Output the (x, y) coordinate of the center of the cell containing the given text.  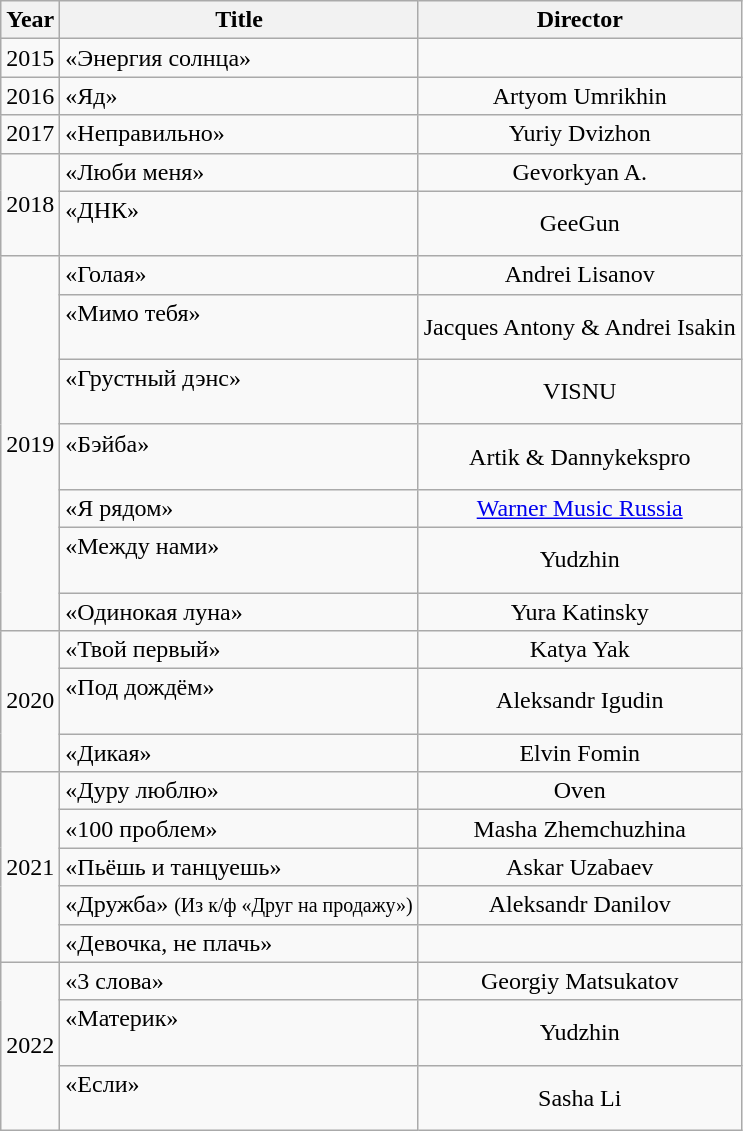
2020 (30, 702)
Director (580, 20)
«Люби меня» (239, 172)
Masha Zhemchuzhina (580, 829)
«ДНК» (239, 224)
«Неправильно» (239, 134)
VISNU (580, 392)
2015 (30, 58)
Title (239, 20)
Artik & Dannykekspro (580, 456)
«Дружба» (Из к/ф «Друг на продажу») (239, 905)
Gevorkyan A. (580, 172)
«3 слова» (239, 981)
Oven (580, 791)
«Бэйба» (239, 456)
2022 (30, 1046)
Katya Yak (580, 650)
2019 (30, 443)
«Голая» (239, 275)
Askar Uzabaev (580, 867)
Aleksandr Igudin (580, 702)
«Энергия солнца» (239, 58)
Andrei Lisanov (580, 275)
«Мимо тебя» (239, 326)
Yuriy Dvizhon (580, 134)
2021 (30, 867)
«Твой первый» (239, 650)
«Грустный дэнс» (239, 392)
Elvin Fomin (580, 753)
«Пьёшь и танцуешь» (239, 867)
«Одинокая луна» (239, 611)
Year (30, 20)
«Под дождём» (239, 702)
2017 (30, 134)
Artyom Umrikhin (580, 96)
2018 (30, 204)
Warner Music Russia (580, 508)
«Дикая» (239, 753)
«Яд» (239, 96)
«Между нами» (239, 560)
«Дуру люблю» (239, 791)
GeeGun (580, 224)
«Если» (239, 1098)
Aleksandr Danilov (580, 905)
Sasha Li (580, 1098)
«100 проблем» (239, 829)
«Девочка, не плачь» (239, 943)
Georgiy Matsukatov (580, 981)
2016 (30, 96)
Yura Katinsky (580, 611)
Jacques Antony & Andrei Isakin (580, 326)
«Я рядом» (239, 508)
«Материк» (239, 1032)
